Return the [X, Y] coordinate for the center point of the cell that contains the specified text.  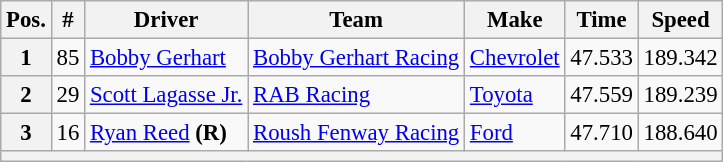
47.710 [602, 133]
Ryan Reed (R) [166, 133]
Roush Fenway Racing [356, 133]
16 [68, 133]
Driver [166, 20]
Ford [515, 133]
Make [515, 20]
Pos. [26, 20]
3 [26, 133]
# [68, 20]
Time [602, 20]
189.342 [680, 58]
2 [26, 95]
RAB Racing [356, 95]
Speed [680, 20]
29 [68, 95]
Scott Lagasse Jr. [166, 95]
47.559 [602, 95]
Chevrolet [515, 58]
188.640 [680, 133]
85 [68, 58]
Bobby Gerhart Racing [356, 58]
Toyota [515, 95]
Bobby Gerhart [166, 58]
1 [26, 58]
47.533 [602, 58]
189.239 [680, 95]
Team [356, 20]
